Determine the [x, y] coordinate at the center of the cell enclosing the given text.  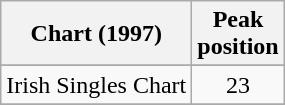
Peakposition [238, 34]
Chart (1997) [96, 34]
Irish Singles Chart [96, 85]
23 [238, 85]
